Search for the cell housing the specified text and yield its [x, y] center coordinate. 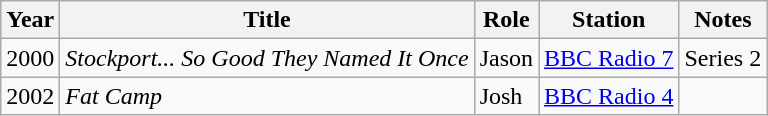
Notes [723, 20]
Fat Camp [267, 96]
2000 [30, 58]
2002 [30, 96]
Jason [506, 58]
Role [506, 20]
Title [267, 20]
Station [609, 20]
BBC Radio 4 [609, 96]
Year [30, 20]
Josh [506, 96]
Series 2 [723, 58]
Stockport... So Good They Named It Once [267, 58]
BBC Radio 7 [609, 58]
